Identify which cell holds the provided text, then report its (X, Y) central coordinate. 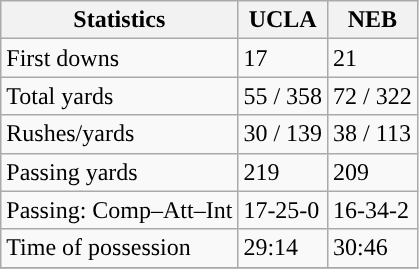
First downs (120, 58)
38 / 113 (373, 134)
17-25-0 (283, 210)
209 (373, 172)
Total yards (120, 96)
30:46 (373, 248)
29:14 (283, 248)
16-34-2 (373, 210)
72 / 322 (373, 96)
219 (283, 172)
UCLA (283, 20)
Statistics (120, 20)
55 / 358 (283, 96)
17 (283, 58)
Passing yards (120, 172)
21 (373, 58)
Rushes/yards (120, 134)
NEB (373, 20)
Time of possession (120, 248)
Passing: Comp–Att–Int (120, 210)
30 / 139 (283, 134)
